Pinpoint the cell where the given text exists, returning its [x, y] midpoint coordinate. 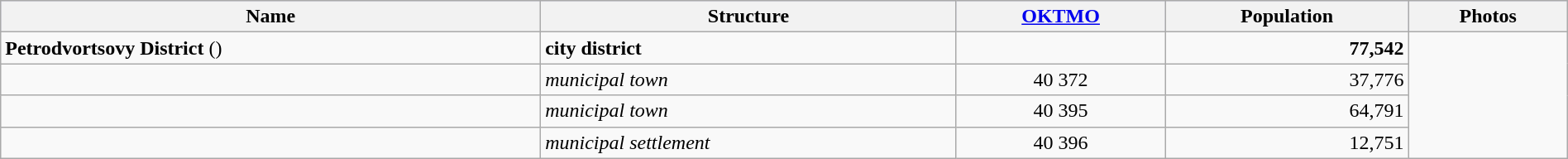
40 372 [1060, 79]
OKTMO [1060, 17]
Petrodvortsovy District () [271, 48]
40 395 [1060, 111]
40 396 [1060, 142]
37,776 [1287, 79]
municipal settlement [749, 142]
12,751 [1287, 142]
Population [1287, 17]
64,791 [1287, 111]
city district [749, 48]
Structure [749, 17]
Name [271, 17]
Photos [1488, 17]
77,542 [1287, 48]
